Scan for the cell matching the given text and deliver its (X, Y) coordinate at center. 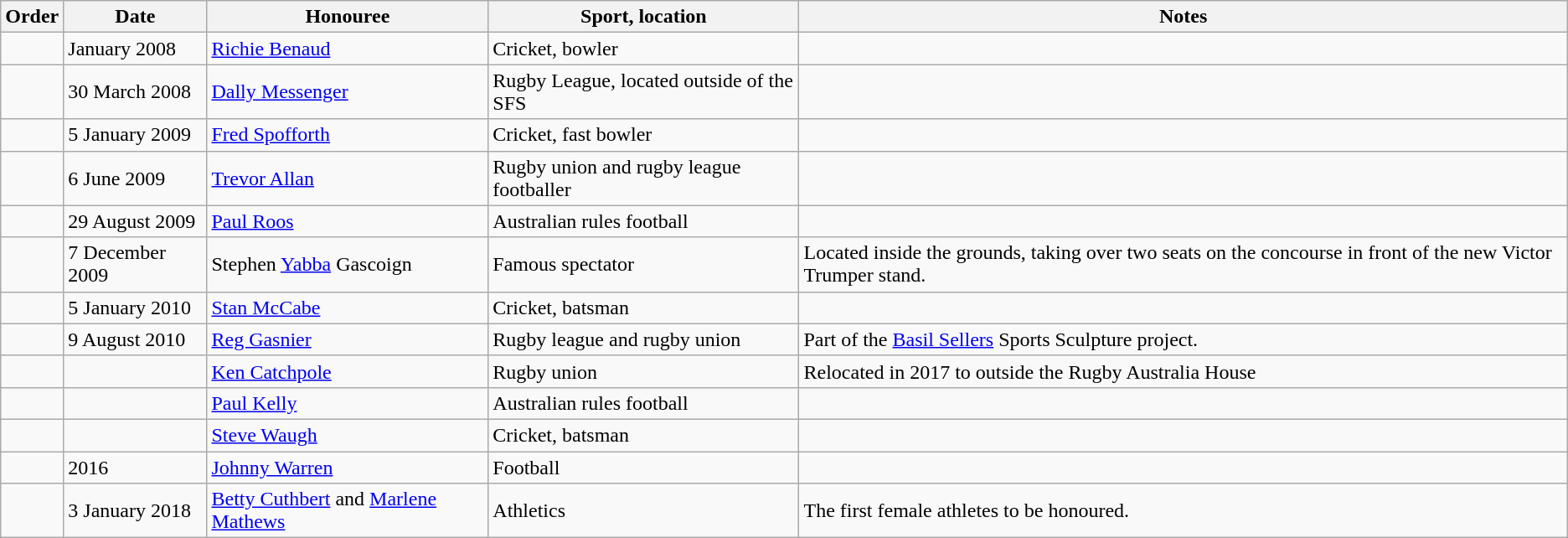
Athletics (643, 511)
5 January 2009 (136, 135)
Dally Messenger (348, 92)
Date (136, 17)
Located inside the grounds, taking over two seats on the concourse in front of the new Victor Trumper stand. (1183, 265)
The first female athletes to be honoured. (1183, 511)
2016 (136, 467)
Steve Waugh (348, 435)
Trevor Allan (348, 178)
Part of the Basil Sellers Sports Sculpture project. (1183, 339)
Honouree (348, 17)
9 August 2010 (136, 339)
Cricket, bowler (643, 49)
Johnny Warren (348, 467)
Relocated in 2017 to outside the Rugby Australia House (1183, 371)
Cricket, fast bowler (643, 135)
Stephen Yabba Gascoign (348, 265)
Famous spectator (643, 265)
Order (32, 17)
30 March 2008 (136, 92)
3 January 2018 (136, 511)
Stan McCabe (348, 308)
Football (643, 467)
Notes (1183, 17)
Paul Roos (348, 221)
Fred Spofforth (348, 135)
Richie Benaud (348, 49)
January 2008 (136, 49)
7 December 2009 (136, 265)
Ken Catchpole (348, 371)
Reg Gasnier (348, 339)
5 January 2010 (136, 308)
Rugby union and rugby league footballer (643, 178)
Rugby union (643, 371)
Paul Kelly (348, 403)
Betty Cuthbert and Marlene Mathews (348, 511)
Sport, location (643, 17)
6 June 2009 (136, 178)
29 August 2009 (136, 221)
Rugby League, located outside of the SFS (643, 92)
Rugby league and rugby union (643, 339)
